Detect which cell encompasses the target text, then output its [x, y] center coordinate. 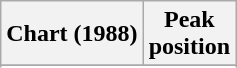
Peakposition [189, 34]
Chart (1988) [72, 34]
